Return [X, Y] of the center of cell containing provided text 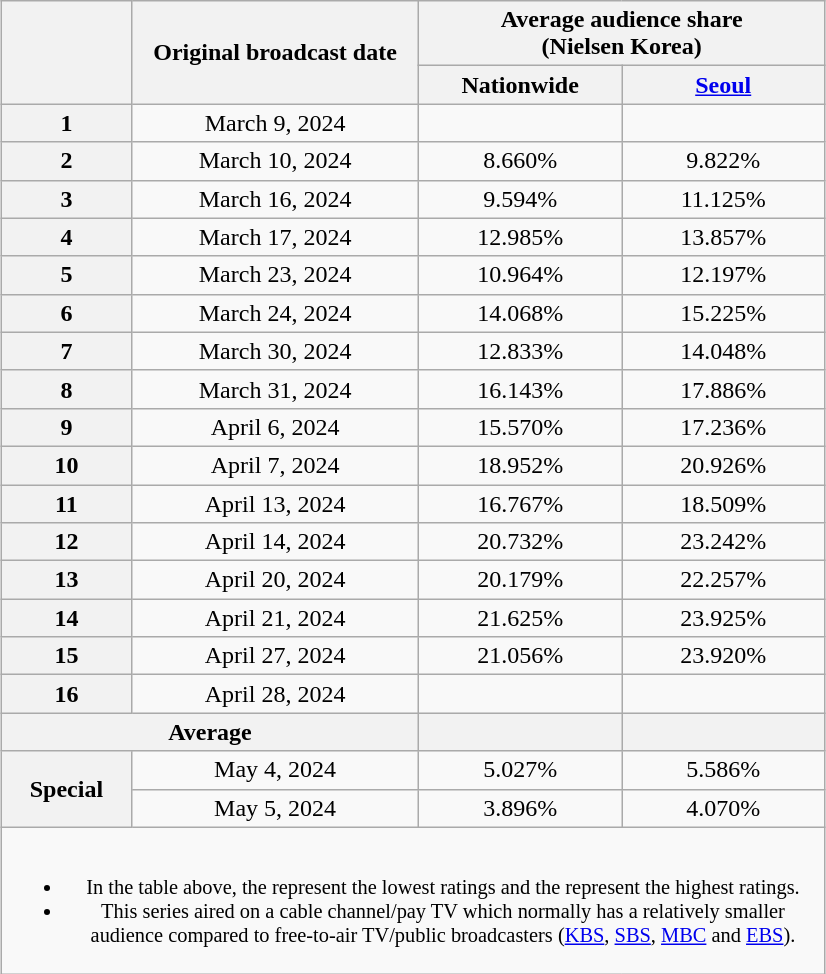
6 [66, 313]
March 10, 2024 [276, 161]
13 [66, 580]
15.225% [724, 313]
15 [66, 656]
5 [66, 275]
16.767% [520, 503]
April 6, 2024 [276, 427]
11.125% [724, 199]
May 4, 2024 [276, 770]
23.242% [724, 542]
20.926% [724, 465]
21.625% [520, 618]
9.822% [724, 161]
12 [66, 542]
Nationwide [520, 85]
12.197% [724, 275]
3 [66, 199]
Special [66, 789]
14 [66, 618]
23.920% [724, 656]
April 21, 2024 [276, 618]
Seoul [724, 85]
April 13, 2024 [276, 503]
21.056% [520, 656]
3.896% [520, 808]
April 27, 2024 [276, 656]
20.732% [520, 542]
5.027% [520, 770]
13.857% [724, 237]
Average audience share(Nielsen Korea) [622, 34]
15.570% [520, 427]
18.952% [520, 465]
March 17, 2024 [276, 237]
20.179% [520, 580]
March 24, 2024 [276, 313]
9 [66, 427]
March 16, 2024 [276, 199]
11 [66, 503]
March 23, 2024 [276, 275]
16.143% [520, 389]
22.257% [724, 580]
1 [66, 123]
23.925% [724, 618]
4 [66, 237]
4.070% [724, 808]
12.985% [520, 237]
8 [66, 389]
March 9, 2024 [276, 123]
10 [66, 465]
April 28, 2024 [276, 694]
Original broadcast date [276, 52]
14.048% [724, 351]
16 [66, 694]
April 7, 2024 [276, 465]
17.236% [724, 427]
9.594% [520, 199]
April 20, 2024 [276, 580]
18.509% [724, 503]
March 30, 2024 [276, 351]
10.964% [520, 275]
Average [210, 732]
5.586% [724, 770]
8.660% [520, 161]
12.833% [520, 351]
7 [66, 351]
March 31, 2024 [276, 389]
April 14, 2024 [276, 542]
14.068% [520, 313]
May 5, 2024 [276, 808]
17.886% [724, 389]
2 [66, 161]
